Detect which cell encompasses the target text, then output its [x, y] center coordinate. 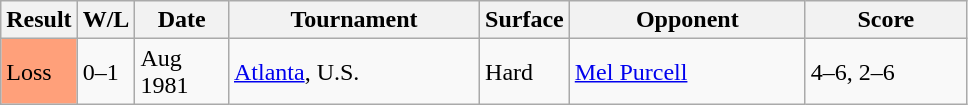
Mel Purcell [687, 72]
Result [39, 20]
Hard [525, 72]
Aug 1981 [182, 72]
Opponent [687, 20]
Tournament [354, 20]
4–6, 2–6 [886, 72]
Surface [525, 20]
Score [886, 20]
W/L [106, 20]
Date [182, 20]
0–1 [106, 72]
Loss [39, 72]
Atlanta, U.S. [354, 72]
